Scan for the cell matching the given text and deliver its (X, Y) coordinate at center. 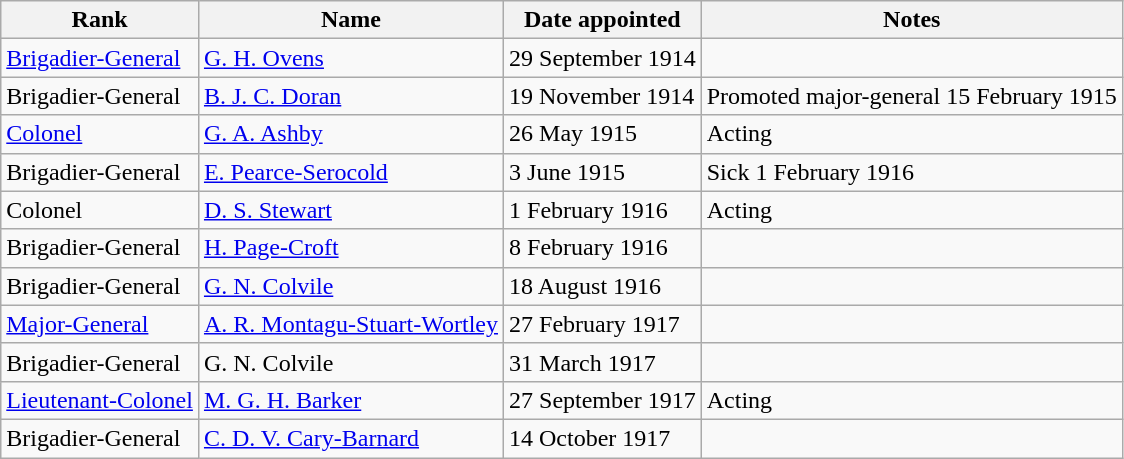
1 February 1916 (603, 210)
3 June 1915 (603, 172)
G. A. Ashby (350, 134)
A. R. Montagu-Stuart-Wortley (350, 324)
14 October 1917 (603, 438)
8 February 1916 (603, 248)
18 August 1916 (603, 286)
D. S. Stewart (350, 210)
Date appointed (603, 20)
M. G. H. Barker (350, 400)
E. Pearce-Serocold (350, 172)
29 September 1914 (603, 58)
Major-General (100, 324)
Name (350, 20)
26 May 1915 (603, 134)
Promoted major-general 15 February 1915 (912, 96)
27 September 1917 (603, 400)
Sick 1 February 1916 (912, 172)
B. J. C. Doran (350, 96)
Rank (100, 20)
G. H. Ovens (350, 58)
H. Page-Croft (350, 248)
Notes (912, 20)
19 November 1914 (603, 96)
C. D. V. Cary-Barnard (350, 438)
27 February 1917 (603, 324)
Lieutenant-Colonel (100, 400)
31 March 1917 (603, 362)
